For the text-containing cell, return its midpoint in (X, Y) coordinate format. 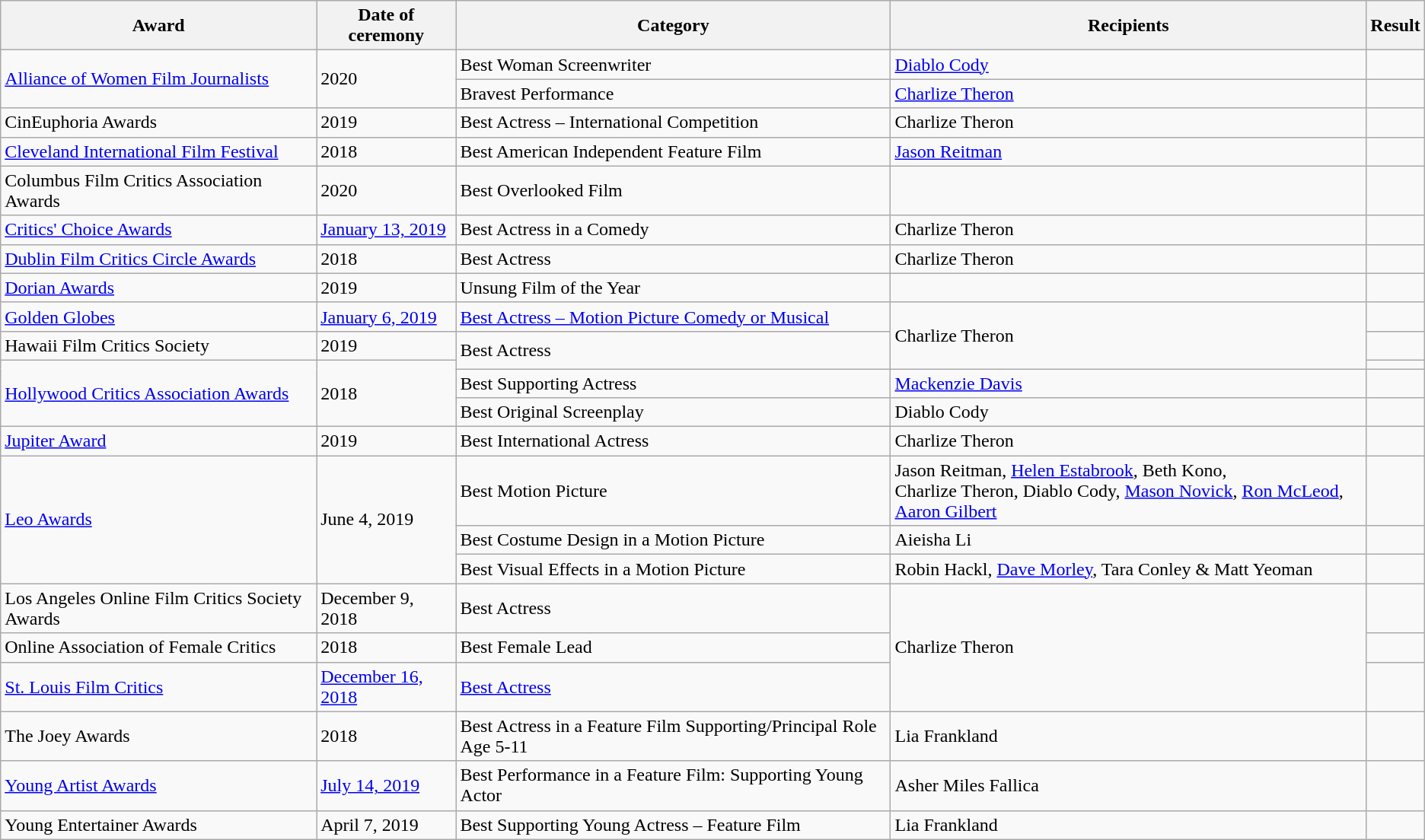
Best Supporting Actress (673, 383)
Dublin Film Critics Circle Awards (158, 259)
Best Motion Picture (673, 491)
Best Woman Screenwriter (673, 65)
Best Actress in a Comedy (673, 230)
December 9, 2018 (387, 609)
Cleveland International Film Festival (158, 151)
Asher Miles Fallica (1128, 785)
Bravest Performance (673, 94)
Best Supporting Young Actress – Feature Film (673, 825)
Best Actress – Motion Picture Comedy or Musical (673, 317)
Robin Hackl, Dave Morley, Tara Conley & Matt Yeoman (1128, 569)
Alliance of Women Film Journalists (158, 79)
Date of ceremony (387, 26)
Recipients (1128, 26)
St. Louis Film Critics (158, 686)
Best Overlooked Film (673, 190)
Golden Globes (158, 317)
CinEuphoria Awards (158, 123)
Best Original Screenplay (673, 412)
April 7, 2019 (387, 825)
Dorian Awards (158, 288)
Los Angeles Online Film Critics Society Awards (158, 609)
Mackenzie Davis (1128, 383)
The Joey Awards (158, 737)
Best Performance in a Feature Film: Supporting Young Actor (673, 785)
Best Actress – International Competition (673, 123)
January 13, 2019 (387, 230)
Best Female Lead (673, 647)
Leo Awards (158, 520)
Best International Actress (673, 441)
Result (1395, 26)
June 4, 2019 (387, 520)
Columbus Film Critics Association Awards (158, 190)
Hollywood Critics Association Awards (158, 393)
Award (158, 26)
Jason Reitman (1128, 151)
Young Artist Awards (158, 785)
Best Visual Effects in a Motion Picture (673, 569)
Best American Independent Feature Film (673, 151)
Unsung Film of the Year (673, 288)
Young Entertainer Awards (158, 825)
Online Association of Female Critics (158, 647)
Jupiter Award (158, 441)
December 16, 2018 (387, 686)
July 14, 2019 (387, 785)
Category (673, 26)
Critics' Choice Awards (158, 230)
Jason Reitman, Helen Estabrook, Beth Kono, Charlize Theron, Diablo Cody, Mason Novick, Ron McLeod, Aaron Gilbert (1128, 491)
Best Actress in a Feature Film Supporting/Principal Role Age 5-11 (673, 737)
Best Costume Design in a Motion Picture (673, 540)
Hawaii Film Critics Society (158, 345)
January 6, 2019 (387, 317)
Aieisha Li (1128, 540)
